Provide the (x, y) coordinate of the cell's center where the given text is located.  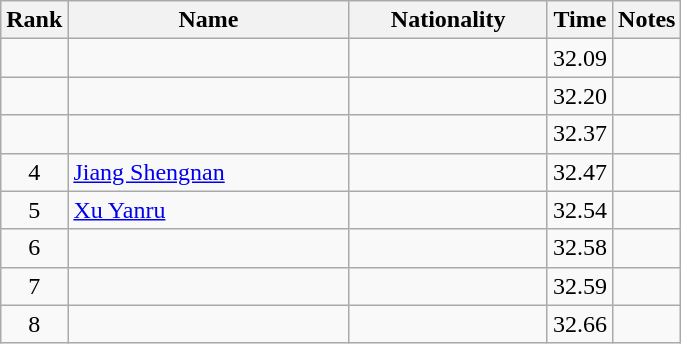
32.59 (580, 286)
32.37 (580, 134)
Notes (647, 20)
32.09 (580, 58)
Name (208, 20)
6 (34, 248)
32.66 (580, 324)
32.54 (580, 210)
Time (580, 20)
Jiang Shengnan (208, 172)
Xu Yanru (208, 210)
7 (34, 286)
8 (34, 324)
Nationality (448, 20)
32.20 (580, 96)
5 (34, 210)
Rank (34, 20)
32.58 (580, 248)
32.47 (580, 172)
4 (34, 172)
